Output the [x, y] coordinate of the center of the cell containing the given text.  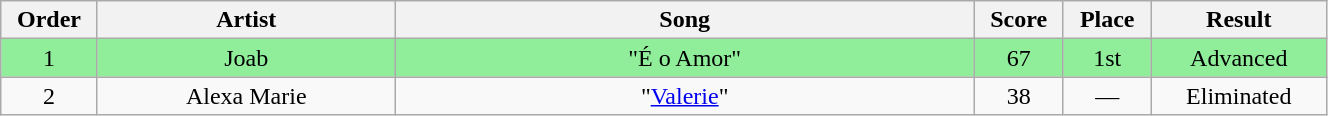
Joab [246, 58]
1st [1107, 58]
1 [49, 58]
Alexa Marie [246, 96]
— [1107, 96]
38 [1018, 96]
Eliminated [1238, 96]
2 [49, 96]
Result [1238, 20]
Artist [246, 20]
Place [1107, 20]
Order [49, 20]
"Valerie" [684, 96]
67 [1018, 58]
Advanced [1238, 58]
Score [1018, 20]
Song [684, 20]
"É o Amor" [684, 58]
